Output the [x, y] coordinate of the center of the cell containing the given text.  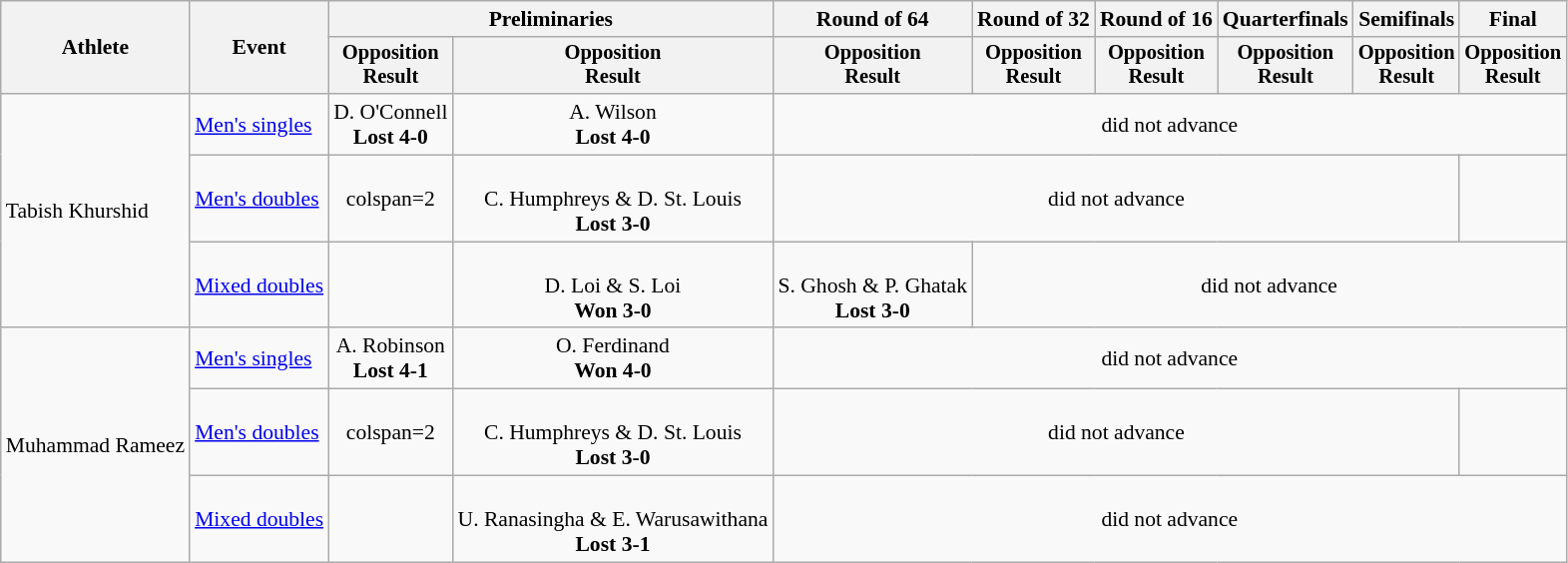
Quarterfinals [1286, 19]
Preliminaries [551, 19]
Semifinals [1407, 19]
Final [1513, 19]
Muhammad Rameez [96, 445]
S. Ghosh & P. GhatakLost 3-0 [872, 285]
Event [260, 48]
Round of 64 [872, 19]
D. Loi & S. LoiWon 3-0 [613, 285]
O. FerdinandWon 4-0 [613, 359]
D. O'ConnellLost 4-0 [390, 124]
U. Ranasingha & E. WarusawithanaLost 3-1 [613, 519]
Round of 16 [1156, 19]
A. WilsonLost 4-0 [613, 124]
Athlete [96, 48]
Round of 32 [1034, 19]
A. RobinsonLost 4-1 [390, 359]
Tabish Khurshid [96, 211]
